Identify which cell holds the provided text, then report its [x, y] central coordinate. 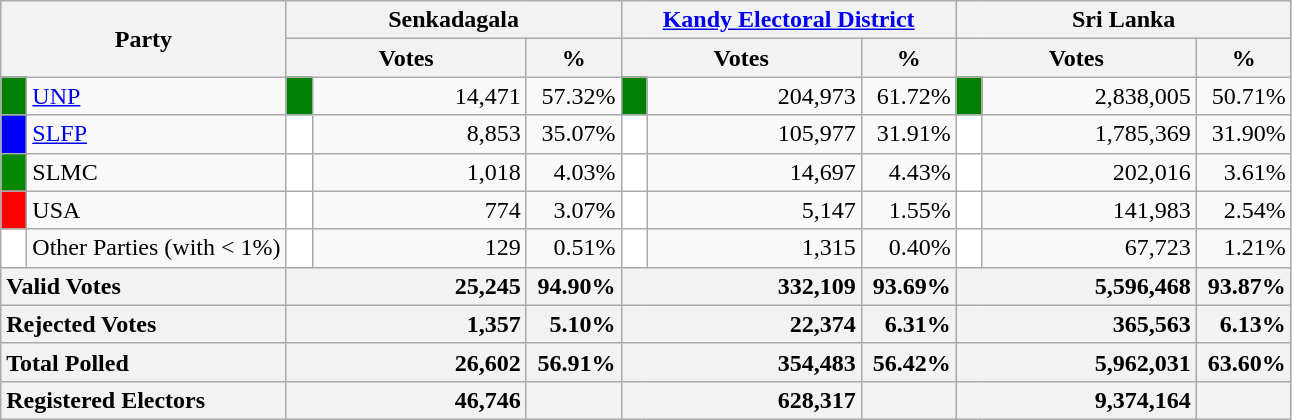
2,838,005 [1089, 96]
5.10% [574, 324]
67,723 [1089, 248]
56.42% [908, 362]
354,483 [741, 362]
4.43% [908, 172]
Valid Votes [144, 286]
3.61% [1244, 172]
Total Polled [144, 362]
4.03% [574, 172]
Sri Lanka [1124, 20]
14,697 [754, 172]
365,563 [1076, 324]
8,853 [419, 134]
56.91% [574, 362]
0.51% [574, 248]
5,962,031 [1076, 362]
6.13% [1244, 324]
Rejected Votes [144, 324]
1,357 [406, 324]
14,471 [419, 96]
1,315 [754, 248]
202,016 [1089, 172]
22,374 [741, 324]
94.90% [574, 286]
3.07% [574, 210]
5,596,468 [1076, 286]
46,746 [406, 400]
93.87% [1244, 286]
USA [156, 210]
1.21% [1244, 248]
1.55% [908, 210]
129 [419, 248]
31.91% [908, 134]
9,374,164 [1076, 400]
UNP [156, 96]
25,245 [406, 286]
26,602 [406, 362]
141,983 [1089, 210]
6.31% [908, 324]
Registered Electors [144, 400]
105,977 [754, 134]
SLMC [156, 172]
63.60% [1244, 362]
1,785,369 [1089, 134]
204,973 [754, 96]
628,317 [741, 400]
2.54% [1244, 210]
Party [144, 39]
Kandy Electoral District [788, 20]
57.32% [574, 96]
Other Parties (with < 1%) [156, 248]
50.71% [1244, 96]
93.69% [908, 286]
774 [419, 210]
SLFP [156, 134]
0.40% [908, 248]
31.90% [1244, 134]
35.07% [574, 134]
Senkadagala [454, 20]
332,109 [741, 286]
61.72% [908, 96]
5,147 [754, 210]
1,018 [419, 172]
